Find where the given text appears and provide that cell's center as [X, Y] coordinate. 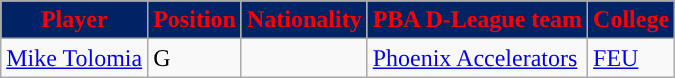
PBA D-League team [477, 20]
Position [195, 20]
FEU [632, 58]
Nationality [304, 20]
Mike Tolomia [74, 58]
G [195, 58]
Player [74, 20]
Phoenix Accelerators [477, 58]
College [632, 20]
